Return (x, y) of the center of cell containing provided text 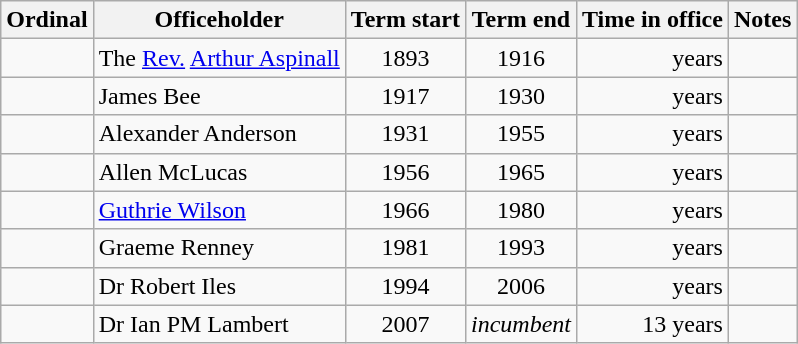
1930 (520, 96)
1966 (405, 210)
1956 (405, 172)
1981 (405, 248)
Term start (405, 20)
1893 (405, 58)
Officeholder (219, 20)
Dr Ian PM Lambert (219, 324)
1917 (405, 96)
13 years (653, 324)
1980 (520, 210)
Dr Robert Iles (219, 286)
1931 (405, 134)
Graeme Renney (219, 248)
1994 (405, 286)
2007 (405, 324)
Ordinal (47, 20)
The Rev. Arthur Aspinall (219, 58)
James Bee (219, 96)
1916 (520, 58)
Time in office (653, 20)
Notes (762, 20)
Alexander Anderson (219, 134)
Allen McLucas (219, 172)
Guthrie Wilson (219, 210)
incumbent (520, 324)
1993 (520, 248)
1965 (520, 172)
Term end (520, 20)
2006 (520, 286)
1955 (520, 134)
